Locate the cell with the specified text and output its (x, y) center coordinate. 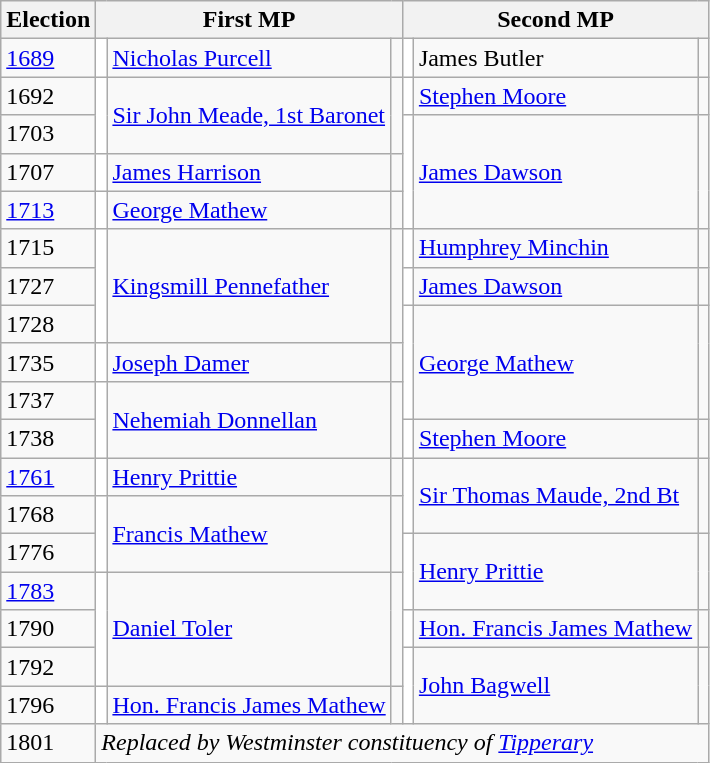
Nehemiah Donnellan (249, 419)
Replaced by Westminster constituency of Tipperary (402, 743)
1727 (48, 286)
Election (48, 20)
1790 (48, 629)
1776 (48, 553)
Sir Thomas Maude, 2nd Bt (555, 496)
Joseph Damer (249, 362)
James Butler (555, 58)
1761 (48, 477)
1689 (48, 58)
John Bagwell (555, 686)
Daniel Toler (249, 629)
Francis Mathew (249, 534)
1783 (48, 591)
Sir John Meade, 1st Baronet (249, 115)
Second MP (555, 20)
First MP (249, 20)
1801 (48, 743)
1792 (48, 667)
1738 (48, 438)
1707 (48, 172)
1692 (48, 96)
1737 (48, 400)
Humphrey Minchin (555, 248)
1735 (48, 362)
1796 (48, 705)
James Harrison (249, 172)
1728 (48, 324)
1713 (48, 210)
1715 (48, 248)
1768 (48, 515)
1703 (48, 134)
Nicholas Purcell (249, 58)
Kingsmill Pennefather (249, 286)
